Return the (X, Y) coordinate for the center point of the cell that contains the specified text.  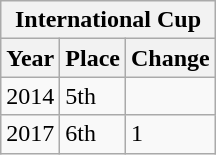
1 (171, 134)
2014 (30, 96)
Change (171, 58)
Year (30, 58)
6th (93, 134)
5th (93, 96)
Place (93, 58)
2017 (30, 134)
International Cup (108, 20)
